From the cell containing the given text, extract its center point as [x, y] coordinate. 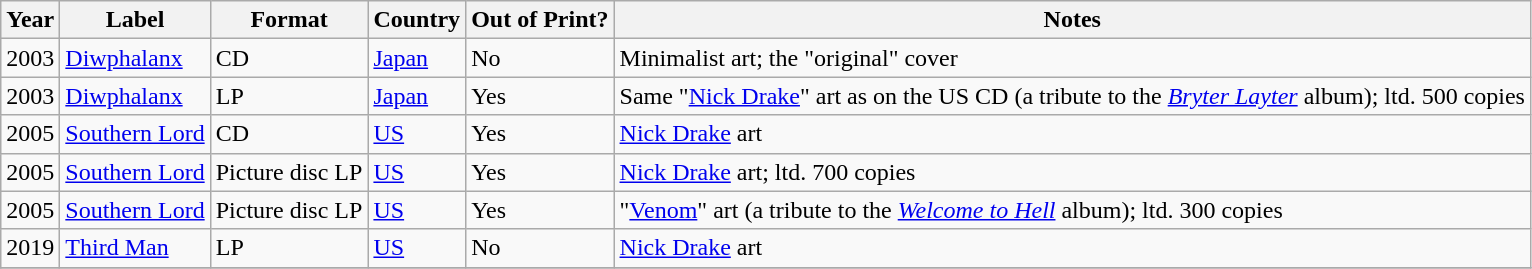
Notes [1072, 20]
Nick Drake art; ltd. 700 copies [1072, 172]
Country [417, 20]
Out of Print? [540, 20]
Format [289, 20]
Label [135, 20]
Same "Nick Drake" art as on the US CD (a tribute to the Bryter Layter album); ltd. 500 copies [1072, 96]
Minimalist art; the "original" cover [1072, 58]
2019 [30, 248]
Third Man [135, 248]
"Venom" art (a tribute to the Welcome to Hell album); ltd. 300 copies [1072, 210]
Year [30, 20]
